Locate the cell with the specified text and output its (x, y) center coordinate. 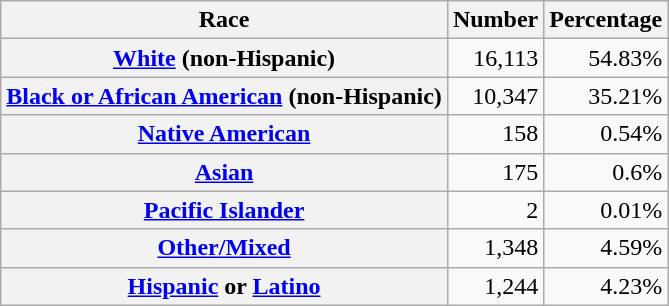
White (non-Hispanic) (224, 58)
0.6% (606, 172)
175 (495, 172)
158 (495, 134)
0.01% (606, 210)
Native American (224, 134)
54.83% (606, 58)
35.21% (606, 96)
Race (224, 20)
Other/Mixed (224, 248)
4.59% (606, 248)
Asian (224, 172)
Number (495, 20)
0.54% (606, 134)
Percentage (606, 20)
Pacific Islander (224, 210)
16,113 (495, 58)
4.23% (606, 286)
2 (495, 210)
Black or African American (non-Hispanic) (224, 96)
1,244 (495, 286)
10,347 (495, 96)
1,348 (495, 248)
Hispanic or Latino (224, 286)
